Extract the (X, Y) coordinate from the center of the cell holding the provided text.  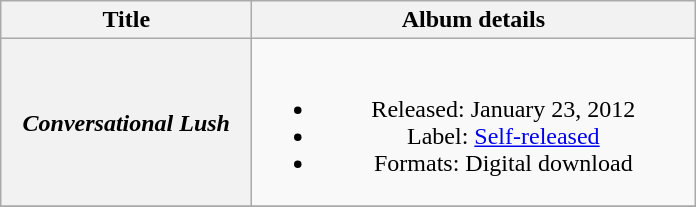
Conversational Lush (126, 122)
Released: January 23, 2012Label: Self-releasedFormats: Digital download (474, 122)
Album details (474, 20)
Title (126, 20)
